Identify which cell holds the provided text, then report its [x, y] central coordinate. 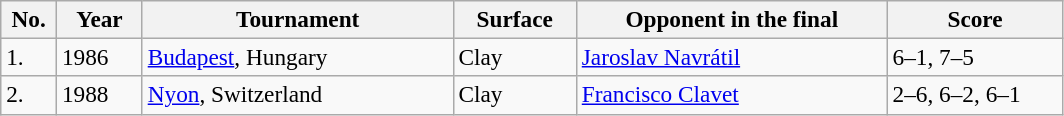
1. [29, 57]
No. [29, 19]
6–1, 7–5 [975, 57]
Nyon, Switzerland [298, 95]
Budapest, Hungary [298, 57]
Year [100, 19]
Tournament [298, 19]
Francisco Clavet [732, 95]
Jaroslav Navrátil [732, 57]
Surface [514, 19]
1988 [100, 95]
2–6, 6–2, 6–1 [975, 95]
2. [29, 95]
1986 [100, 57]
Opponent in the final [732, 19]
Score [975, 19]
